Scan for the cell matching the given text and deliver its [x, y] coordinate at center. 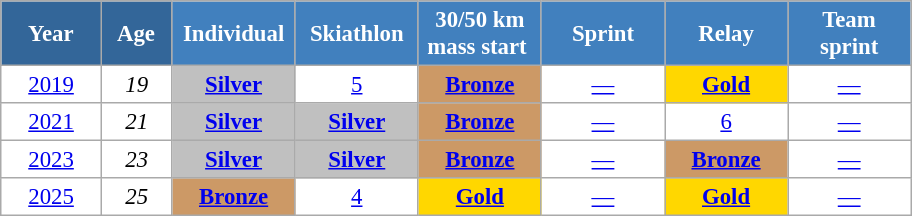
5 [356, 85]
2019 [52, 85]
4 [356, 197]
21 [136, 122]
30/50 km mass start [480, 34]
23 [136, 160]
Sprint [602, 34]
19 [136, 85]
6 [726, 122]
Team sprint [850, 34]
Individual [234, 34]
25 [136, 197]
Age [136, 34]
2021 [52, 122]
2023 [52, 160]
2025 [52, 197]
Relay [726, 34]
Skiathlon [356, 34]
Year [52, 34]
